From the cell containing the given text, extract its center point as (x, y) coordinate. 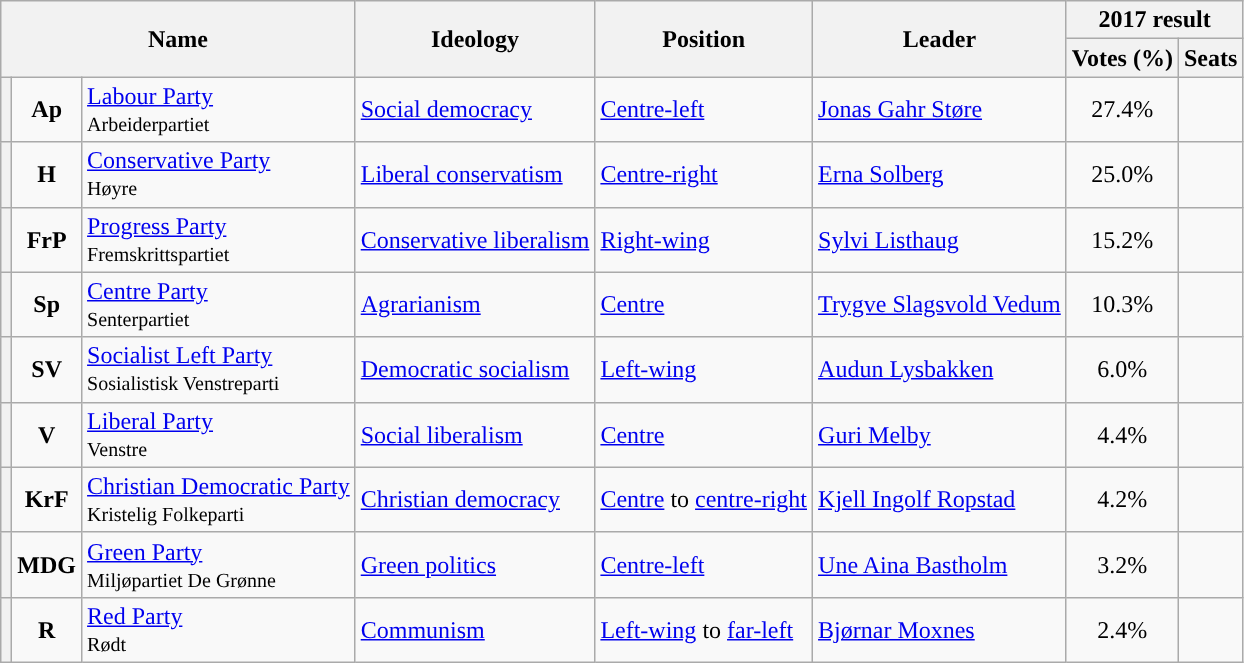
10.3% (1122, 304)
Trygve Slagsvold Vedum (940, 304)
15.2% (1122, 240)
KrF (47, 500)
Green politics (475, 564)
27.4% (1122, 110)
Communism (475, 630)
Left-wing to far-left (704, 630)
Agrarianism (475, 304)
Bjørnar Moxnes (940, 630)
Liberal PartyVenstre (219, 434)
Guri Melby (940, 434)
Social democracy (475, 110)
Left-wing (704, 370)
R (47, 630)
Centre to centre-right (704, 500)
Liberal conservatism (475, 174)
3.2% (1122, 564)
SV (47, 370)
25.0% (1122, 174)
Seats (1210, 58)
Red PartyRødt (219, 630)
MDG (47, 564)
Christian democracy (475, 500)
4.2% (1122, 500)
Centre-right (704, 174)
Jonas Gahr Støre (940, 110)
Labour PartyArbeiderpartiet (219, 110)
Leader (940, 39)
Kjell Ingolf Ropstad (940, 500)
Socialist Left PartySosialistisk Venstreparti (219, 370)
Audun Lysbakken (940, 370)
FrP (47, 240)
Ap (47, 110)
2017 result (1154, 20)
Name (178, 39)
2.4% (1122, 630)
Conservative PartyHøyre (219, 174)
Progress PartyFremskrittspartiet (219, 240)
Social liberalism (475, 434)
Sylvi Listhaug (940, 240)
Position (704, 39)
Votes (%) (1122, 58)
4.4% (1122, 434)
Green PartyMiljøpartiet De Grønne (219, 564)
Democratic socialism (475, 370)
Centre PartySenterpartiet (219, 304)
V (47, 434)
Une Aina Bastholm (940, 564)
Right-wing (704, 240)
Christian Democratic PartyKristelig Folkeparti (219, 500)
6.0% (1122, 370)
Erna Solberg (940, 174)
Conservative liberalism (475, 240)
H (47, 174)
Ideology (475, 39)
Sp (47, 304)
